Search for the cell housing the specified text and yield its [X, Y] center coordinate. 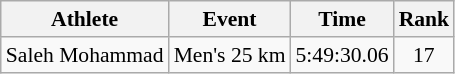
5:49:30.06 [342, 55]
Saleh Mohammad [85, 55]
Men's 25 km [230, 55]
Athlete [85, 19]
Time [342, 19]
Rank [424, 19]
Event [230, 19]
17 [424, 55]
